Extract the [x, y] coordinate from the center of the cell holding the provided text.  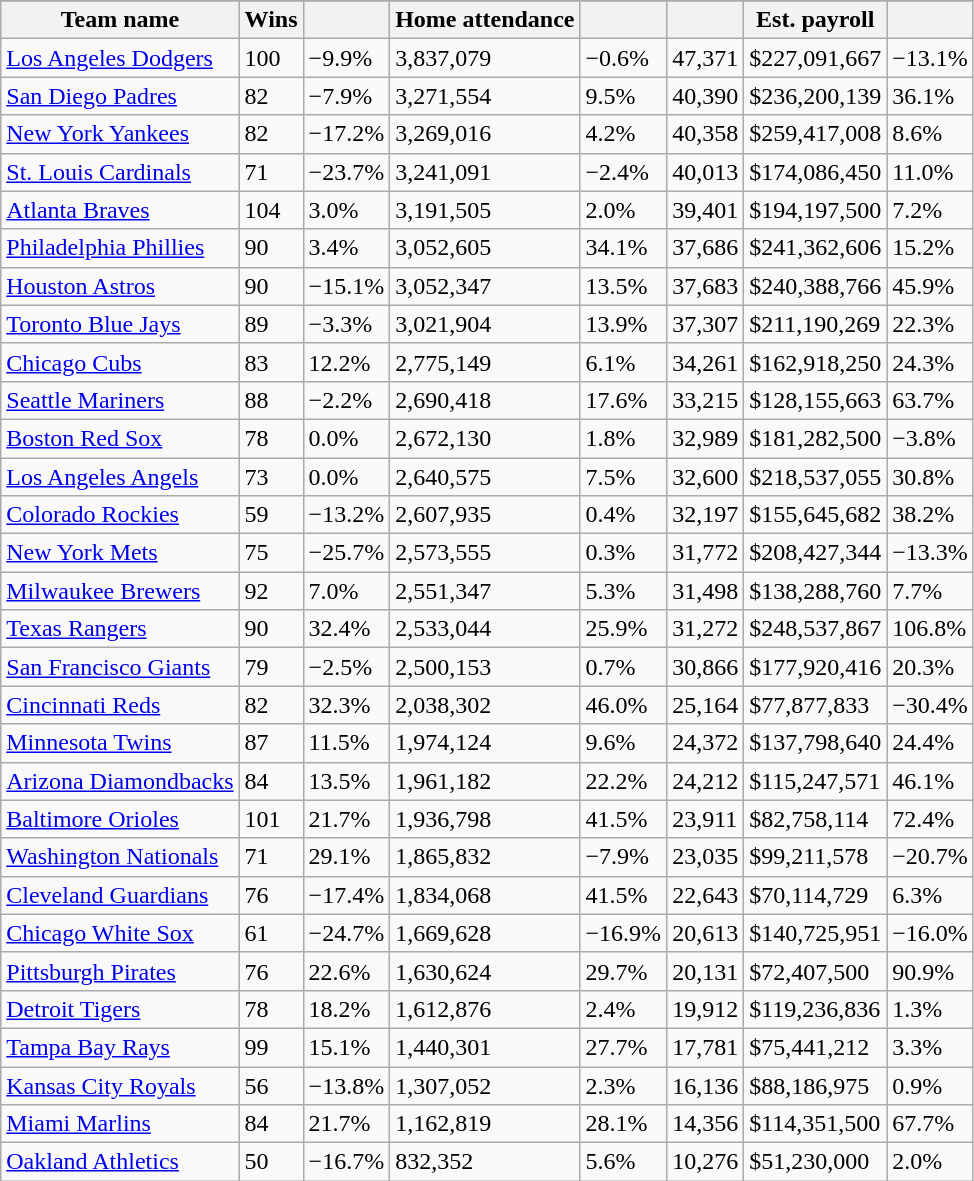
Oakland Athletics [120, 1162]
−2.4% [624, 172]
30.8% [930, 477]
36.1% [930, 96]
Toronto Blue Jays [120, 324]
2,573,555 [485, 553]
−13.8% [346, 1085]
$194,197,500 [816, 210]
20,613 [706, 933]
75 [271, 553]
$259,417,008 [816, 134]
−0.6% [624, 58]
San Diego Padres [120, 96]
St. Louis Cardinals [120, 172]
−13.1% [930, 58]
1,865,832 [485, 857]
3.3% [930, 1047]
3,271,554 [485, 96]
22.3% [930, 324]
$75,441,212 [816, 1047]
−9.9% [346, 58]
3,241,091 [485, 172]
5.3% [624, 591]
0.7% [624, 667]
$72,407,500 [816, 971]
1,834,068 [485, 895]
1,612,876 [485, 1009]
Pittsburgh Pirates [120, 971]
73 [271, 477]
31,772 [706, 553]
34.1% [624, 248]
1,669,628 [485, 933]
2,038,302 [485, 705]
3,021,904 [485, 324]
2,533,044 [485, 629]
$248,537,867 [816, 629]
3,837,079 [485, 58]
Arizona Diamondbacks [120, 781]
50 [271, 1162]
106.8% [930, 629]
$240,388,766 [816, 286]
6.3% [930, 895]
37,683 [706, 286]
Seattle Mariners [120, 400]
−3.8% [930, 438]
9.6% [624, 743]
16,136 [706, 1085]
3,191,505 [485, 210]
100 [271, 58]
Cincinnati Reds [120, 705]
7.5% [624, 477]
5.6% [624, 1162]
40,013 [706, 172]
−13.2% [346, 515]
1,162,819 [485, 1124]
29.7% [624, 971]
−16.9% [624, 933]
Los Angeles Dodgers [120, 58]
2,672,130 [485, 438]
7.7% [930, 591]
1,307,052 [485, 1085]
Los Angeles Angels [120, 477]
$82,758,114 [816, 819]
−17.2% [346, 134]
15.2% [930, 248]
34,261 [706, 362]
4.2% [624, 134]
Detroit Tigers [120, 1009]
99 [271, 1047]
7.2% [930, 210]
14,356 [706, 1124]
20,131 [706, 971]
83 [271, 362]
$70,114,729 [816, 895]
$114,351,500 [816, 1124]
Miami Marlins [120, 1124]
3,052,605 [485, 248]
$137,798,640 [816, 743]
61 [271, 933]
22.2% [624, 781]
Wins [271, 20]
$119,236,836 [816, 1009]
Cleveland Guardians [120, 895]
39,401 [706, 210]
22.6% [346, 971]
−25.7% [346, 553]
3,269,016 [485, 134]
32,600 [706, 477]
$174,086,450 [816, 172]
79 [271, 667]
$115,247,571 [816, 781]
63.7% [930, 400]
Texas Rangers [120, 629]
32,989 [706, 438]
11.5% [346, 743]
2,500,153 [485, 667]
45.9% [930, 286]
10,276 [706, 1162]
33,215 [706, 400]
Chicago White Sox [120, 933]
Minnesota Twins [120, 743]
San Francisco Giants [120, 667]
12.2% [346, 362]
30,866 [706, 667]
Chicago Cubs [120, 362]
56 [271, 1085]
2,607,935 [485, 515]
32.3% [346, 705]
17.6% [624, 400]
1,936,798 [485, 819]
0.4% [624, 515]
−13.3% [930, 553]
1.8% [624, 438]
32,197 [706, 515]
25,164 [706, 705]
2,640,575 [485, 477]
$51,230,000 [816, 1162]
46.1% [930, 781]
20.3% [930, 667]
1,961,182 [485, 781]
1.3% [930, 1009]
3.4% [346, 248]
17,781 [706, 1047]
$218,537,055 [816, 477]
24.3% [930, 362]
0.9% [930, 1085]
29.1% [346, 857]
46.0% [624, 705]
Colorado Rockies [120, 515]
19,912 [706, 1009]
2,551,347 [485, 591]
8.6% [930, 134]
2.4% [624, 1009]
22,643 [706, 895]
0.3% [624, 553]
38.2% [930, 515]
$128,155,663 [816, 400]
1,974,124 [485, 743]
40,390 [706, 96]
24,212 [706, 781]
24,372 [706, 743]
$155,645,682 [816, 515]
3,052,347 [485, 286]
Philadelphia Phillies [120, 248]
Washington Nationals [120, 857]
−2.2% [346, 400]
11.0% [930, 172]
−3.3% [346, 324]
25.9% [624, 629]
1,440,301 [485, 1047]
47,371 [706, 58]
$208,427,344 [816, 553]
2,775,149 [485, 362]
87 [271, 743]
$88,186,975 [816, 1085]
101 [271, 819]
31,272 [706, 629]
6.1% [624, 362]
32.4% [346, 629]
18.2% [346, 1009]
Houston Astros [120, 286]
Kansas City Royals [120, 1085]
−17.4% [346, 895]
88 [271, 400]
$227,091,667 [816, 58]
90.9% [930, 971]
−20.7% [930, 857]
23,035 [706, 857]
832,352 [485, 1162]
23,911 [706, 819]
59 [271, 515]
2,690,418 [485, 400]
−30.4% [930, 705]
40,358 [706, 134]
−24.7% [346, 933]
24.4% [930, 743]
$236,200,139 [816, 96]
27.7% [624, 1047]
2.3% [624, 1085]
Milwaukee Brewers [120, 591]
89 [271, 324]
$140,725,951 [816, 933]
28.1% [624, 1124]
Atlanta Braves [120, 210]
−16.0% [930, 933]
3.0% [346, 210]
$99,211,578 [816, 857]
−15.1% [346, 286]
−16.7% [346, 1162]
Baltimore Orioles [120, 819]
$77,877,833 [816, 705]
$241,362,606 [816, 248]
Est. payroll [816, 20]
104 [271, 210]
$181,282,500 [816, 438]
1,630,624 [485, 971]
$138,288,760 [816, 591]
72.4% [930, 819]
37,307 [706, 324]
13.9% [624, 324]
$211,190,269 [816, 324]
New York Mets [120, 553]
7.0% [346, 591]
9.5% [624, 96]
Home attendance [485, 20]
$177,920,416 [816, 667]
92 [271, 591]
37,686 [706, 248]
15.1% [346, 1047]
Team name [120, 20]
New York Yankees [120, 134]
−2.5% [346, 667]
31,498 [706, 591]
Boston Red Sox [120, 438]
67.7% [930, 1124]
$162,918,250 [816, 362]
Tampa Bay Rays [120, 1047]
−23.7% [346, 172]
